Identify which cell holds the provided text, then report its (X, Y) central coordinate. 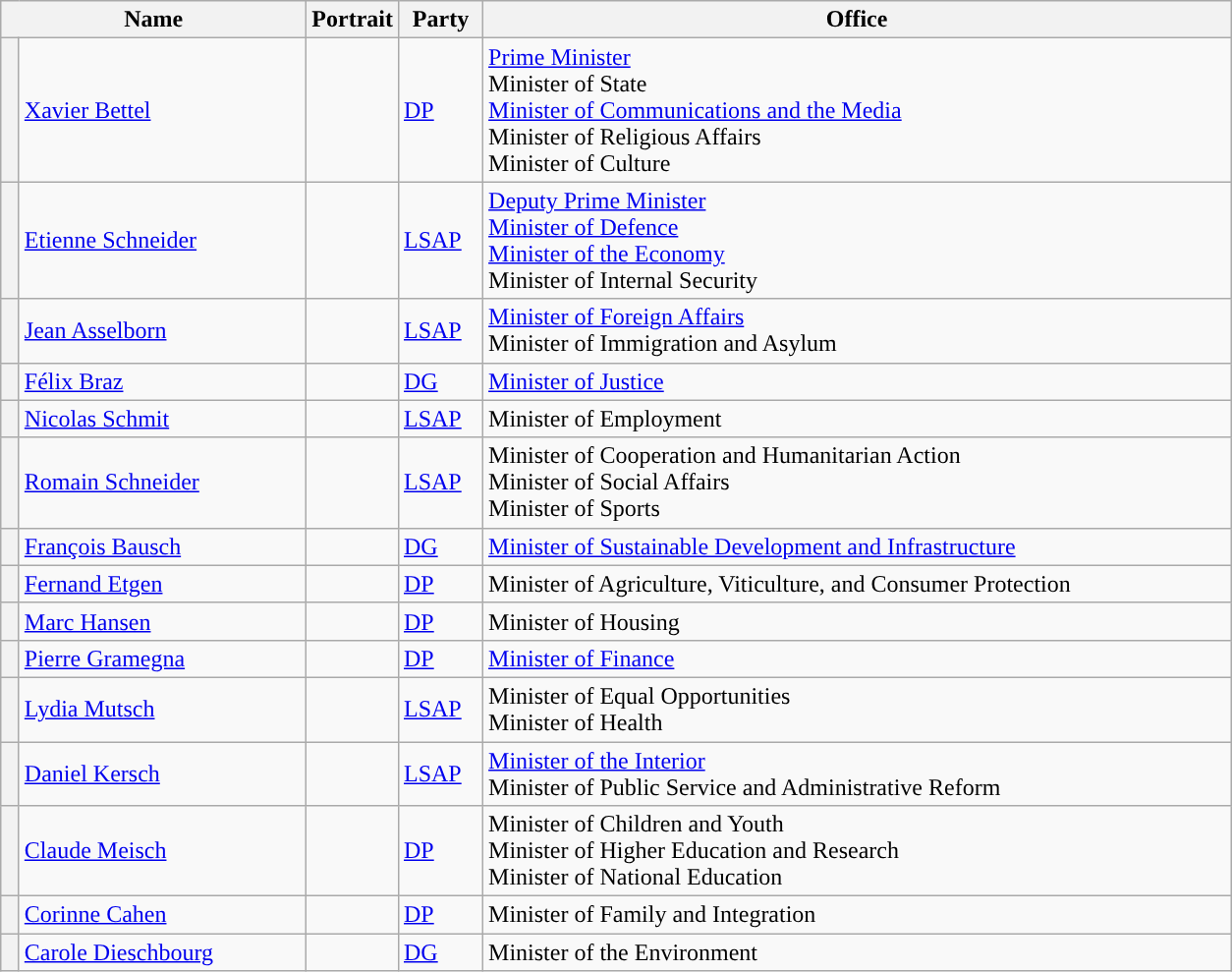
Lydia Mutsch (162, 710)
Corinne Cahen (162, 915)
Minister of Finance (857, 658)
Minister of Justice (857, 381)
Party (440, 20)
Fernand Etgen (162, 584)
Carole Dieschbourg (162, 952)
Etienne Schneider (162, 240)
Portrait (353, 20)
Minister of the Environment (857, 952)
Pierre Gramegna (162, 658)
Minister of Housing (857, 621)
Deputy Prime Minister Minister of Defence Minister of the Economy Minister of Internal Security (857, 240)
Name (153, 20)
Minister of Family and Integration (857, 915)
Minister of Foreign Affairs Minister of Immigration and Asylum (857, 330)
Prime Minister Minister of State Minister of Communications and the Media Minister of Religious Affairs Minister of Culture (857, 110)
Minister of Equal Opportunities Minister of Health (857, 710)
Minister of Sustainable Development and Infrastructure (857, 546)
François Bausch (162, 546)
Minister of Agriculture, Viticulture, and Consumer Protection (857, 584)
Claude Meisch (162, 851)
Marc Hansen (162, 621)
Nicolas Schmit (162, 419)
Minister of Children and Youth Minister of Higher Education and Research Minister of National Education (857, 851)
Romain Schneider (162, 483)
Jean Asselborn (162, 330)
Félix Braz (162, 381)
Daniel Kersch (162, 772)
Xavier Bettel (162, 110)
Office (857, 20)
Minister of Cooperation and Humanitarian Action Minister of Social Affairs Minister of Sports (857, 483)
Minister of the Interior Minister of Public Service and Administrative Reform (857, 772)
Minister of Employment (857, 419)
